Detect which cell encompasses the target text, then output its (x, y) center coordinate. 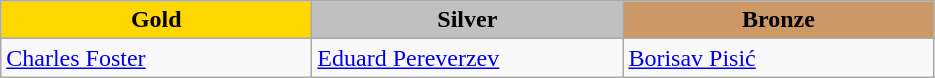
Charles Foster (156, 58)
Silver (468, 20)
Eduard Pereverzev (468, 58)
Gold (156, 20)
Bronze (778, 20)
Borisav Pisić (778, 58)
